Search for the cell housing the specified text and yield its (x, y) center coordinate. 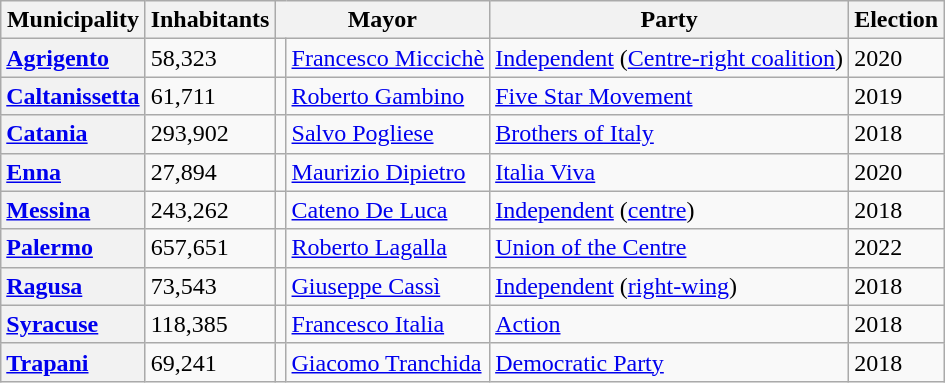
Cateno De Luca (388, 210)
118,385 (210, 324)
293,902 (210, 134)
Mayor (382, 20)
73,543 (210, 286)
2022 (896, 248)
Democratic Party (670, 362)
Union of the Centre (670, 248)
Independent (right-wing) (670, 286)
Salvo Pogliese (388, 134)
Ragusa (73, 286)
Trapani (73, 362)
Giuseppe Cassì (388, 286)
Inhabitants (210, 20)
Municipality (73, 20)
Messina (73, 210)
Election (896, 20)
Caltanissetta (73, 96)
Francesco Miccichè (388, 58)
Maurizio Dipietro (388, 172)
Enna (73, 172)
Italia Viva (670, 172)
657,651 (210, 248)
Giacomo Tranchida (388, 362)
Francesco Italia (388, 324)
Party (670, 20)
Action (670, 324)
Independent (Centre-right coalition) (670, 58)
61,711 (210, 96)
Palermo (73, 248)
Roberto Lagalla (388, 248)
58,323 (210, 58)
2019 (896, 96)
Brothers of Italy (670, 134)
Catania (73, 134)
27,894 (210, 172)
69,241 (210, 362)
Independent (centre) (670, 210)
243,262 (210, 210)
Syracuse (73, 324)
Roberto Gambino (388, 96)
Agrigento (73, 58)
Five Star Movement (670, 96)
